Scan for the cell matching the given text and deliver its (x, y) coordinate at center. 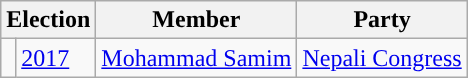
2017 (56, 58)
Nepali Congress (382, 58)
Election (48, 20)
Member (196, 20)
Mohammad Samim (196, 58)
Party (382, 20)
